Pinpoint the cell where the given text exists, returning its (X, Y) midpoint coordinate. 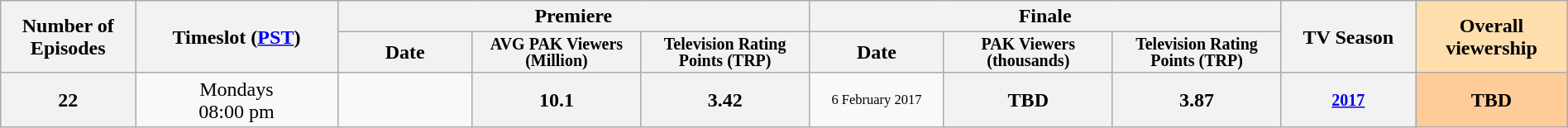
TV Season (1348, 37)
2017 (1348, 99)
PAK Viewers(thousands) (1028, 53)
Timeslot (PST) (237, 37)
Premiere (573, 17)
3.42 (725, 99)
22 (68, 99)
AVG PAK Viewers(Million) (557, 53)
10.1 (557, 99)
Overall viewership (1492, 37)
Number of Episodes (68, 37)
Finale (1045, 17)
3.87 (1197, 99)
Mondays08:00 pm (237, 99)
6 February 2017 (877, 99)
